Determine the [X, Y] coordinate at the center of the cell enclosing the given text.  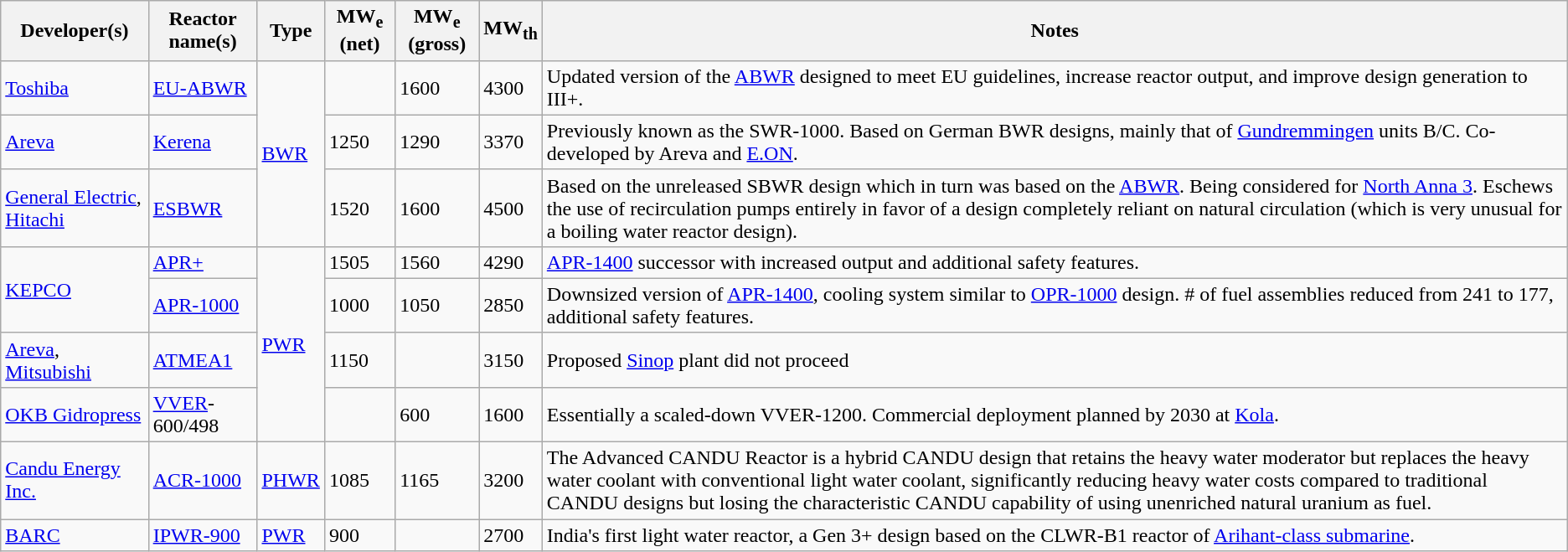
EU-ABWR [203, 87]
MWth [511, 30]
Essentially a scaled-down VVER-1200. Commercial deployment planned by 2030 at Kola. [1055, 414]
1520 [359, 208]
ACR-1000 [203, 481]
BARC [75, 535]
General Electric, Hitachi [75, 208]
IPWR-900 [203, 535]
600 [437, 414]
ATMEA1 [203, 360]
Notes [1055, 30]
1000 [359, 305]
4300 [511, 87]
1050 [437, 305]
Proposed Sinop plant did not proceed [1055, 360]
APR+ [203, 262]
India's first light water reactor, a Gen 3+ design based on the CLWR-B1 reactor of Arihant-class submarine. [1055, 535]
Areva, Mitsubishi [75, 360]
ESBWR [203, 208]
OKB Gidropress [75, 414]
4290 [511, 262]
Updated version of the ABWR designed to meet EU guidelines, increase reactor output, and improve design generation to III+. [1055, 87]
900 [359, 535]
Developer(s) [75, 30]
Type [291, 30]
Areva [75, 142]
Downsized version of APR-1400, cooling system similar to OPR-1000 design. # of fuel assemblies reduced from 241 to 177, additional safety features. [1055, 305]
2700 [511, 535]
3150 [511, 360]
1085 [359, 481]
Kerena [203, 142]
PHWR [291, 481]
1150 [359, 360]
VVER-600/498 [203, 414]
1560 [437, 262]
3370 [511, 142]
1290 [437, 142]
KEPCO [75, 290]
MWe (net) [359, 30]
BWR [291, 153]
Toshiba [75, 87]
Previously known as the SWR-1000. Based on German BWR designs, mainly that of Gundremmingen units B/C. Co-developed by Areva and E.ON. [1055, 142]
APR-1400 successor with increased output and additional safety features. [1055, 262]
MWe (gross) [437, 30]
4500 [511, 208]
2850 [511, 305]
1505 [359, 262]
1165 [437, 481]
3200 [511, 481]
Candu Energy Inc. [75, 481]
Reactor name(s) [203, 30]
APR-1000 [203, 305]
1250 [359, 142]
